Detect which cell encompasses the target text, then output its [x, y] center coordinate. 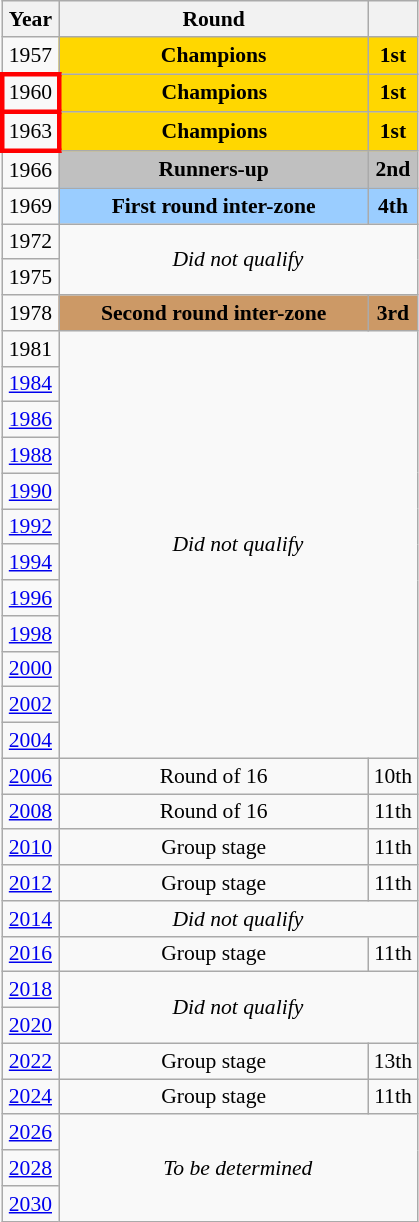
1994 [30, 563]
2002 [30, 705]
1960 [30, 94]
1969 [30, 206]
1988 [30, 456]
4th [394, 206]
1957 [30, 56]
2010 [30, 848]
2012 [30, 883]
2026 [30, 1133]
1992 [30, 527]
2014 [30, 919]
10th [394, 776]
Round [214, 19]
2030 [30, 1204]
1990 [30, 491]
2020 [30, 1026]
2024 [30, 1097]
2008 [30, 812]
1986 [30, 420]
1966 [30, 170]
2006 [30, 776]
13th [394, 1061]
Runners-up [214, 170]
2nd [394, 170]
2000 [30, 669]
Second round inter-zone [214, 313]
1978 [30, 313]
2018 [30, 990]
3rd [394, 313]
1981 [30, 349]
1984 [30, 384]
First round inter-zone [214, 206]
Year [30, 19]
2028 [30, 1168]
1975 [30, 278]
1963 [30, 132]
1998 [30, 634]
To be determined [238, 1168]
1972 [30, 242]
1996 [30, 598]
2016 [30, 954]
2004 [30, 741]
2022 [30, 1061]
